Output the [X, Y] coordinate of the center of the cell containing the given text.  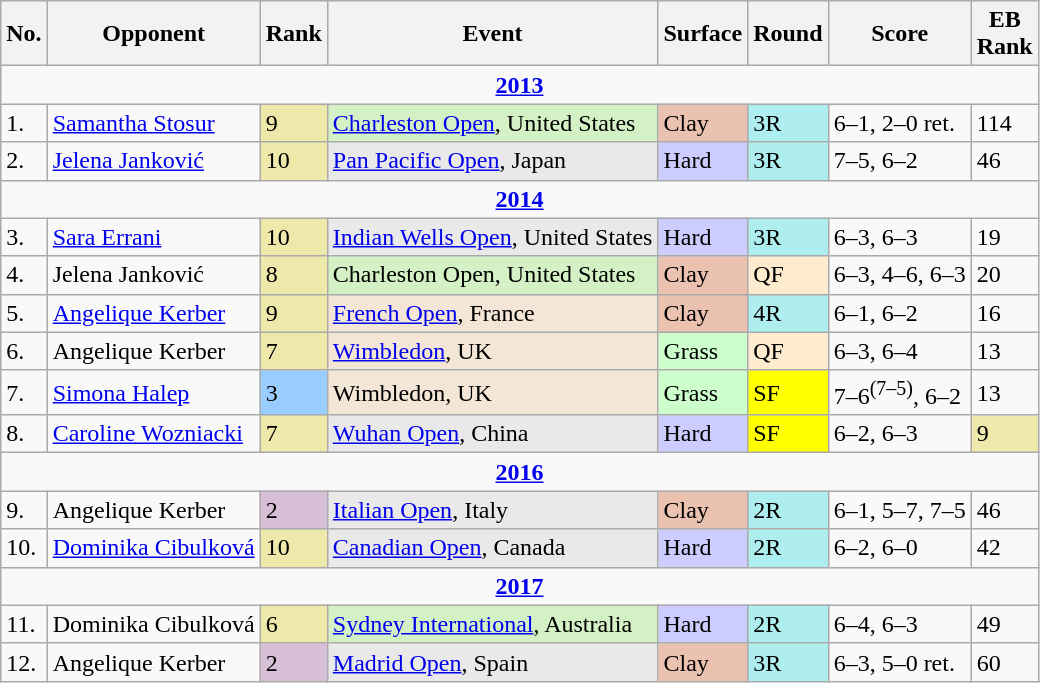
6–1, 6–2 [900, 313]
11. [24, 624]
6–4, 6–3 [900, 624]
12. [24, 662]
7–6(7–5), 6–2 [900, 392]
4R [788, 313]
Pan Pacific Open, Japan [492, 161]
9. [24, 510]
Caroline Wozniacki [154, 434]
3. [24, 237]
2013 [520, 85]
Samantha Stosur [154, 123]
2014 [520, 199]
16 [1004, 313]
6–1, 5–7, 7–5 [900, 510]
Event [492, 34]
Sara Errani [154, 237]
6–3, 6–4 [900, 351]
French Open, France [492, 313]
6–3, 6–3 [900, 237]
2. [24, 161]
6 [294, 624]
60 [1004, 662]
114 [1004, 123]
2016 [520, 472]
No. [24, 34]
7. [24, 392]
6–3, 4–6, 6–3 [900, 275]
6–2, 6–3 [900, 434]
6. [24, 351]
10. [24, 548]
5. [24, 313]
Rank [294, 34]
Madrid Open, Spain [492, 662]
Indian Wells Open, United States [492, 237]
20 [1004, 275]
6–2, 6–0 [900, 548]
42 [1004, 548]
Opponent [154, 34]
Italian Open, Italy [492, 510]
Simona Halep [154, 392]
19 [1004, 237]
6–1, 2–0 ret. [900, 123]
4. [24, 275]
Round [788, 34]
Wuhan Open, China [492, 434]
3 [294, 392]
8. [24, 434]
2017 [520, 586]
1. [24, 123]
Score [900, 34]
Surface [703, 34]
Canadian Open, Canada [492, 548]
7–5, 6–2 [900, 161]
Sydney International, Australia [492, 624]
6–3, 5–0 ret. [900, 662]
8 [294, 275]
49 [1004, 624]
EBRank [1004, 34]
